From the cell containing the given text, extract its center point as [X, Y] coordinate. 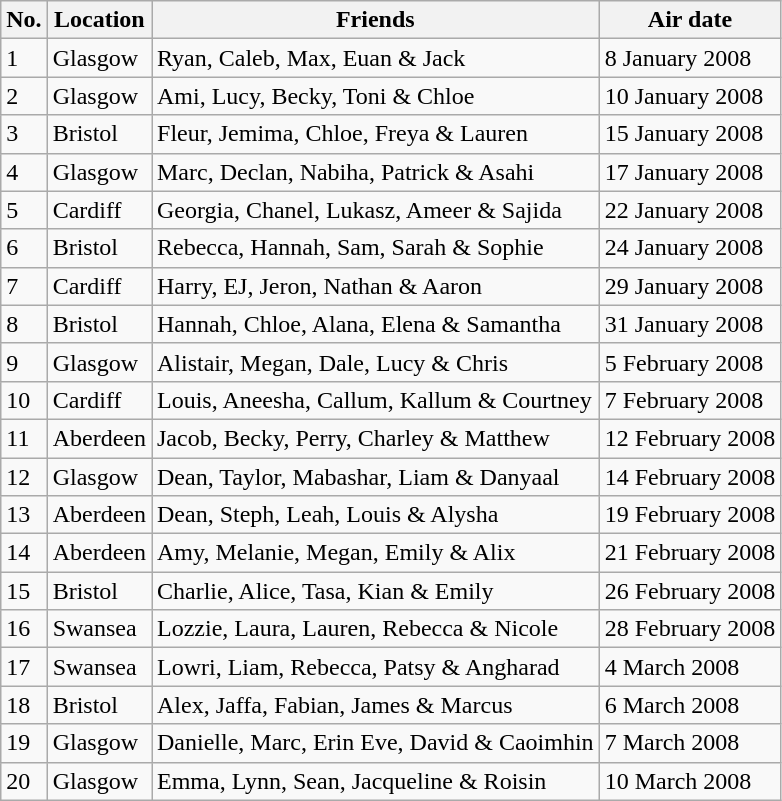
Lowri, Liam, Rebecca, Patsy & Angharad [376, 667]
15 [24, 591]
12 February 2008 [690, 438]
Amy, Melanie, Megan, Emily & Alix [376, 553]
10 January 2008 [690, 96]
24 January 2008 [690, 248]
8 January 2008 [690, 58]
12 [24, 477]
8 [24, 324]
Fleur, Jemima, Chloe, Freya & Lauren [376, 134]
31 January 2008 [690, 324]
4 March 2008 [690, 667]
6 [24, 248]
Marc, Declan, Nabiha, Patrick & Asahi [376, 172]
Location [99, 20]
17 January 2008 [690, 172]
7 March 2008 [690, 743]
Charlie, Alice, Tasa, Kian & Emily [376, 591]
14 [24, 553]
Danielle, Marc, Erin Eve, David & Caoimhin [376, 743]
20 [24, 781]
Hannah, Chloe, Alana, Elena & Samantha [376, 324]
Alex, Jaffa, Fabian, James & Marcus [376, 705]
Georgia, Chanel, Lukasz, Ameer & Sajida [376, 210]
10 March 2008 [690, 781]
22 January 2008 [690, 210]
Ryan, Caleb, Max, Euan & Jack [376, 58]
5 [24, 210]
Dean, Taylor, Mabashar, Liam & Danyaal [376, 477]
Dean, Steph, Leah, Louis & Alysha [376, 515]
14 February 2008 [690, 477]
Emma, Lynn, Sean, Jacqueline & Roisin [376, 781]
3 [24, 134]
Lozzie, Laura, Lauren, Rebecca & Nicole [376, 629]
Alistair, Megan, Dale, Lucy & Chris [376, 362]
Jacob, Becky, Perry, Charley & Matthew [376, 438]
19 February 2008 [690, 515]
7 February 2008 [690, 400]
Ami, Lucy, Becky, Toni & Chloe [376, 96]
10 [24, 400]
Air date [690, 20]
7 [24, 286]
2 [24, 96]
28 February 2008 [690, 629]
11 [24, 438]
5 February 2008 [690, 362]
6 March 2008 [690, 705]
Rebecca, Hannah, Sam, Sarah & Sophie [376, 248]
Friends [376, 20]
9 [24, 362]
18 [24, 705]
Harry, EJ, Jeron, Nathan & Aaron [376, 286]
29 January 2008 [690, 286]
16 [24, 629]
19 [24, 743]
4 [24, 172]
26 February 2008 [690, 591]
15 January 2008 [690, 134]
13 [24, 515]
21 February 2008 [690, 553]
No. [24, 20]
17 [24, 667]
1 [24, 58]
Louis, Aneesha, Callum, Kallum & Courtney [376, 400]
